Return (x, y) of the center of cell containing provided text 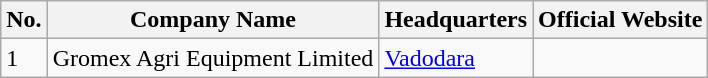
Company Name (213, 20)
Vadodara (456, 58)
Headquarters (456, 20)
No. (24, 20)
1 (24, 58)
Official Website (620, 20)
Gromex Agri Equipment Limited (213, 58)
